Pinpoint the cell where the given text exists, returning its [x, y] midpoint coordinate. 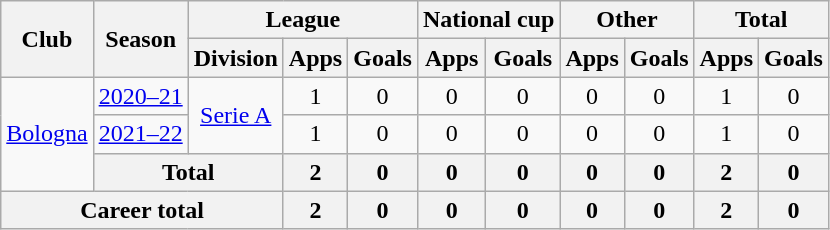
Division [236, 58]
Club [47, 39]
Other [627, 20]
2020–21 [140, 96]
League [302, 20]
Serie A [236, 115]
Season [140, 39]
Career total [142, 210]
Bologna [47, 134]
National cup [488, 20]
2021–22 [140, 134]
